From the cell containing the given text, extract its center point as [X, Y] coordinate. 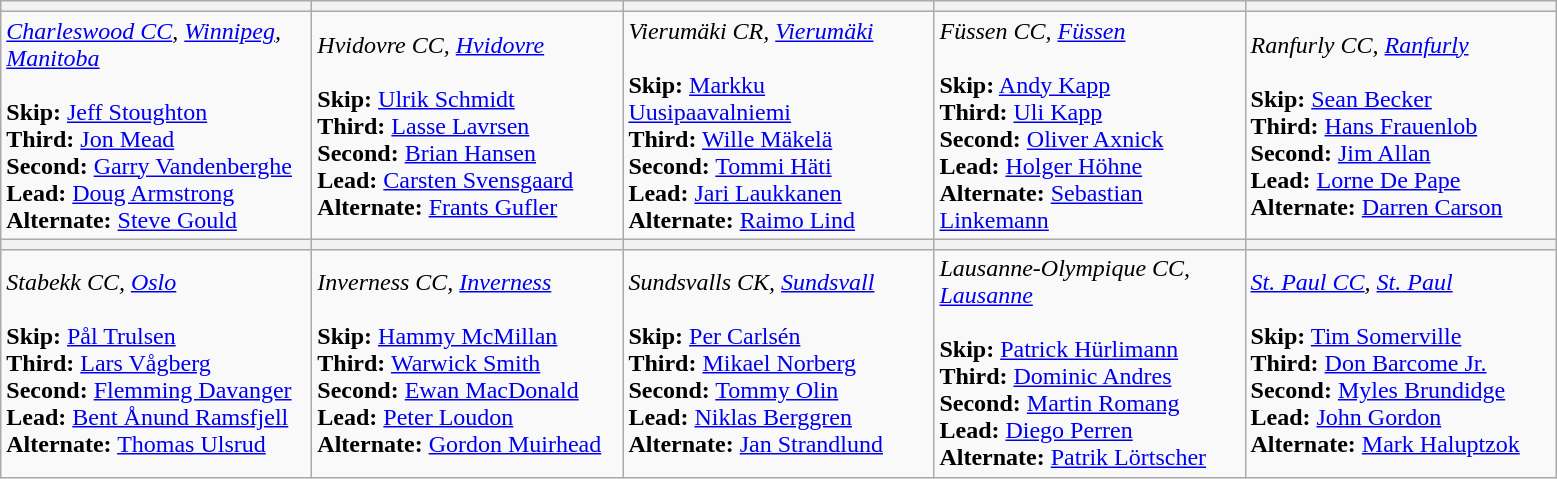
Füssen CC, Füssen Skip: Andy Kapp Third: Uli Kapp Second: Oliver Axnick Lead: Holger Höhne Alternate: Sebastian Linkemann [1090, 126]
Vierumäki CR, Vierumäki Skip: Markku Uusipaavalniemi Third: Wille Mäkelä Second: Tommi Häti Lead: Jari Laukkanen Alternate: Raimo Lind [778, 126]
Sundsvalls CK, Sundsvall Skip: Per Carlsén Third: Mikael Norberg Second: Tommy Olin Lead: Niklas Berggren Alternate: Jan Strandlund [778, 364]
Hvidovre CC, HvidovreSkip: Ulrik Schmidt Third: Lasse Lavrsen Second: Brian Hansen Lead: Carsten Svensgaard Alternate: Frants Gufler [468, 126]
Inverness CC, InvernessSkip: Hammy McMillan Third: Warwick Smith Second: Ewan MacDonald Lead: Peter Loudon Alternate: Gordon Muirhead [468, 364]
Stabekk CC, Oslo Skip: Pål Trulsen Third: Lars Vågberg Second: Flemming Davanger Lead: Bent Ånund Ramsfjell Alternate: Thomas Ulsrud [156, 364]
Lausanne-Olympique CC, Lausanne Skip: Patrick Hürlimann Third: Dominic Andres Second: Martin Romang Lead: Diego Perren Alternate: Patrik Lörtscher [1090, 364]
St. Paul CC, St. Paul Skip: Tim Somerville Third: Don Barcome Jr. Second: Myles Brundidge Lead: John Gordon Alternate: Mark Haluptzok [1400, 364]
Ranfurly CC, Ranfurly Skip: Sean Becker Third: Hans Frauenlob Second: Jim Allan Lead: Lorne De Pape Alternate: Darren Carson [1400, 126]
Charleswood CC, Winnipeg, Manitoba Skip: Jeff Stoughton Third: Jon Mead Second: Garry Vandenberghe Lead: Doug Armstrong Alternate: Steve Gould [156, 126]
